For the text-containing cell, return its midpoint in (X, Y) coordinate format. 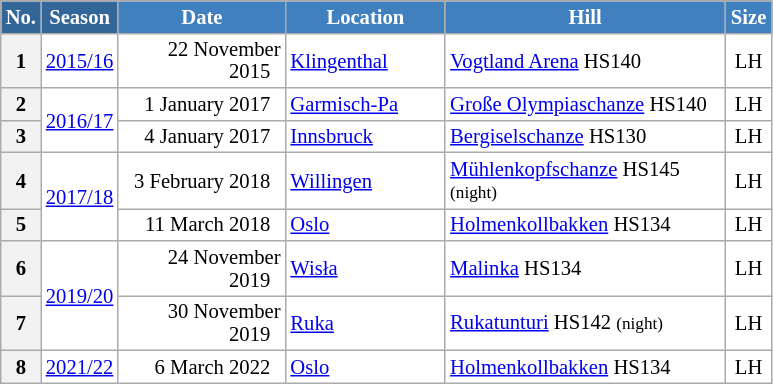
Wisła (365, 268)
Garmisch-Pa (365, 104)
2 (21, 104)
Hill (585, 16)
3 (21, 136)
Willingen (365, 180)
8 (21, 366)
2015/16 (80, 60)
1 (21, 60)
Season (80, 16)
Malinka HS134 (585, 268)
4 January 2017 (202, 136)
4 (21, 180)
Bergiselschanze HS130 (585, 136)
No. (21, 16)
6 March 2022 (202, 366)
2019/20 (80, 295)
7 (21, 322)
Klingenthal (365, 60)
22 November 2015 (202, 60)
24 November 2019 (202, 268)
Vogtland Arena HS140 (585, 60)
2017/18 (80, 196)
1 January 2017 (202, 104)
Ruka (365, 322)
Location (365, 16)
2016/17 (80, 120)
5 (21, 224)
Innsbruck (365, 136)
6 (21, 268)
Mühlenkopfschanze HS145 (night) (585, 180)
30 November 2019 (202, 322)
Große Olympiaschanze HS140 (585, 104)
Rukatunturi HS142 (night) (585, 322)
Size (748, 16)
11 March 2018 (202, 224)
3 February 2018 (202, 180)
Date (202, 16)
2021/22 (80, 366)
